Scan for the cell matching the given text and deliver its [X, Y] coordinate at center. 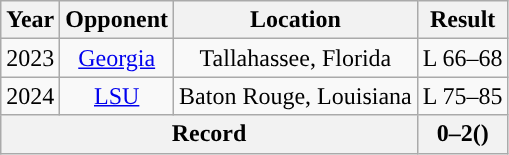
Opponent [117, 20]
Georgia [117, 58]
Baton Rouge, Louisiana [296, 96]
0–2() [462, 134]
Result [462, 20]
L 75–85 [462, 96]
L 66–68 [462, 58]
2023 [30, 58]
Location [296, 20]
2024 [30, 96]
Year [30, 20]
Tallahassee, Florida [296, 58]
LSU [117, 96]
Record [210, 134]
